Pinpoint the cell where the given text exists, returning its (X, Y) midpoint coordinate. 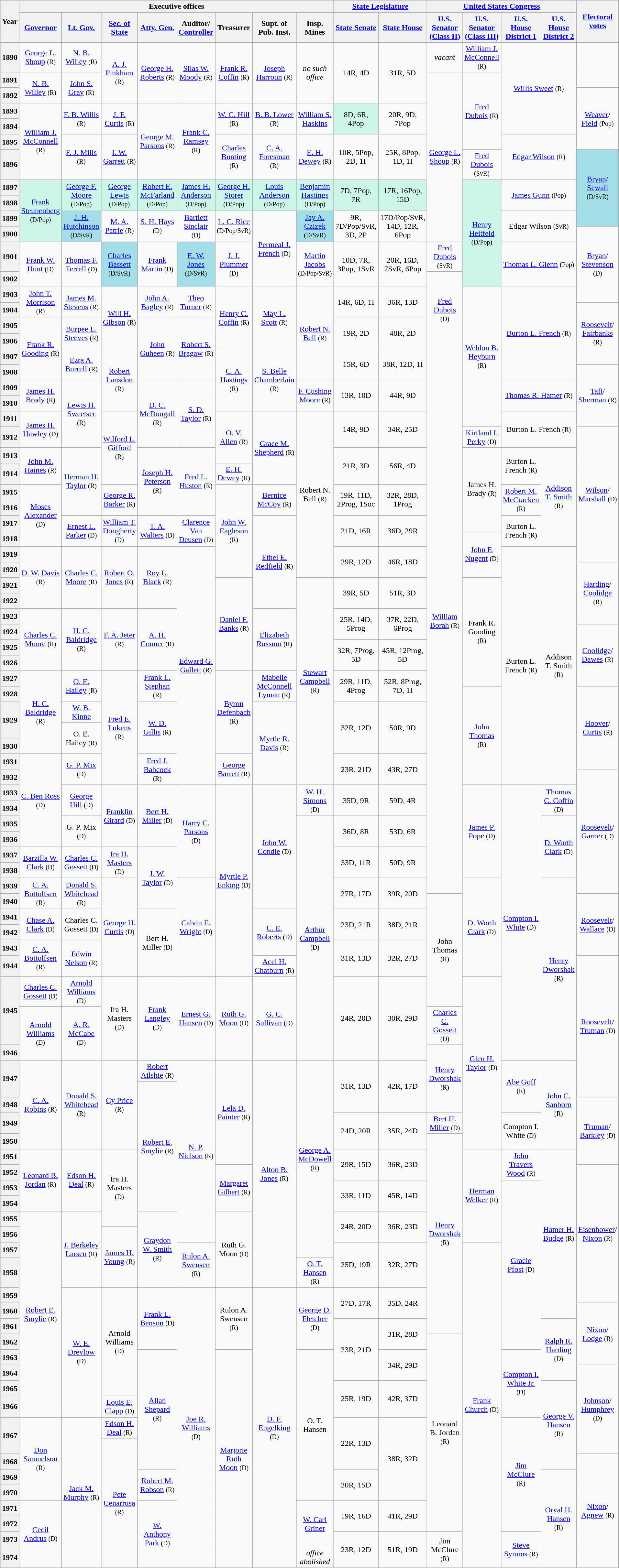
U.S. Senator(Class II) (445, 27)
45R, 12Prog, 5D (403, 655)
Martin Jacobs(D/Pop/SvR) (315, 264)
32R, 7Prog, 5D (356, 655)
O. V. Allen (R) (234, 437)
1937 (10, 855)
Alton B. Jones (R) (274, 1174)
50R, 9D (403, 728)
Charles Bunting (R) (234, 157)
1922 (10, 601)
Roy L. Black (R) (157, 577)
I. W. Garrett (R) (119, 157)
Myrtle P. Enking (D) (234, 880)
1917 (10, 523)
Moses Alexander (D) (41, 515)
Henry Heitfeld (D/Pop) (481, 233)
29R, 11D, 4Prog (356, 686)
17D/Pop/SvR, 14D, 12R, 6Pop (403, 226)
1942 (10, 932)
Edgar Wilson (R) (539, 157)
1894 (10, 126)
M. A. Patrie (R) (119, 226)
C. E. Roberts (D) (274, 932)
George Hill (D) (81, 800)
36R, 13D (403, 302)
Will H. Gibson (R) (119, 318)
Jay A. Czizek (D/SvR) (315, 226)
W. Carl Griner (315, 1524)
1974 (10, 1558)
1898 (10, 203)
27D, 17R (356, 1303)
no suchoffice (315, 73)
George R. Barker (R) (119, 500)
1966 (10, 1407)
L. C. Rice(D/Pop/SvR) (234, 226)
A. R. McCabe (D) (81, 1033)
Ernest L. Parker (D) (81, 531)
1956 (10, 1235)
Executive offices (177, 6)
J. Berkeley Larsen (R) (81, 1249)
Acel H. Chatburn (R) (274, 966)
1960 (10, 1311)
19R, 2D (356, 333)
Frank L. Stephan (R) (157, 686)
1945 (10, 1010)
Franklin Girard (D) (119, 816)
1938 (10, 870)
1970 (10, 1493)
38R, 12D, 1I (403, 365)
1952 (10, 1172)
1911 (10, 419)
31R, 28D (403, 1334)
J. W. Taylor (D) (157, 878)
D. C. McDougall (R) (157, 414)
1901 (10, 256)
John W. Eagleson (R) (234, 531)
Fred Dubois (R) (481, 111)
F. B. Willis (R) (81, 119)
Fred E. Lukens (R) (119, 728)
17R, 16Pop, 15D (403, 195)
21R, 3D (356, 466)
27R, 17D (356, 893)
Atty. Gen. (157, 27)
51R, 19D (403, 1550)
1903 (10, 295)
George H. Roberts (R) (157, 73)
A. J. Pinkham (R) (119, 73)
George M. Parsons (R) (157, 141)
O. T. Hansen (R) (315, 1273)
D. F. Engelking (D) (274, 1428)
Ernest G. Hansen (D) (196, 1018)
Eisenhower/Nixon (R) (597, 1234)
Robert Lansdon (R) (119, 380)
George A. McDowell (R) (315, 1159)
Kirtland I. Perky (D) (481, 437)
Arthur Campbell (D) (315, 938)
43R, 27D (403, 769)
William T. Dougherty (D) (119, 531)
S. H. Hays (D) (157, 226)
George V. Hansen (R) (559, 1425)
35D, 9R (356, 800)
W. D. Gillis (R) (157, 728)
21D, 16R (356, 531)
Henry C. Coffin (R) (234, 318)
1936 (10, 839)
1940 (10, 901)
John W. Condie (D) (274, 847)
Taft/Sherman (R) (597, 396)
1923 (10, 616)
Nixon/Lodge (R) (597, 1334)
50D, 9R (403, 862)
1902 (10, 279)
1947 (10, 1078)
John A. Bagley (R) (157, 302)
20R, 9D, 7Pop (403, 119)
J. F. Curtis (R) (119, 119)
Robert O. Jones (R) (119, 577)
Edgar Wilson (SvR) (539, 226)
U.S. HouseDistrict 2 (559, 27)
Wilford L. Gifford (R) (119, 448)
Fred J. Babcock (R) (157, 769)
S. Belle Chamberlain (R) (274, 380)
Johnson/Humphrey (D) (597, 1410)
41R, 29D (403, 1516)
Charles Bassett (D/SvR) (119, 264)
S. D. Taylor (R) (196, 414)
John F. Nugent (D) (481, 554)
Joseph Harroun (R) (274, 73)
Frank Martin (D) (157, 264)
Ralph R. Harding (D) (559, 1350)
23D, 21R (356, 924)
1909 (10, 388)
C. A. Robins (R) (41, 1105)
Harry C. Parsons (D) (196, 831)
George F. Moore (D/Pop) (81, 195)
Herman H. Taylor (R) (81, 481)
Elizabeth Russum (R) (274, 639)
Frank L. Benson (D) (157, 1319)
D. W. Davis (R) (41, 577)
Margaret Gilbert (R) (234, 1188)
John M. Haines (R) (41, 466)
W. E. Drevlow (D) (81, 1353)
1914 (10, 474)
J. H. Hutchinson (D/SvR) (81, 226)
Benjamin Hastings (D/Pop) (315, 195)
A. H. Conner (R) (157, 639)
1929 (10, 720)
46R, 18D (403, 562)
19R, 16D (356, 1516)
48R, 2D (403, 333)
10R, 5Pop, 2D, 1I (356, 157)
E. W. Jones (D/SvR) (196, 264)
Roosevelt/Fairbanks (R) (597, 333)
35R, 24D (403, 1131)
1950 (10, 1141)
39R, 20D (403, 893)
1904 (10, 310)
Frank Steunenberg (D/Pop) (41, 211)
1906 (10, 341)
John C. Sanborn (R) (559, 1105)
B. B. Lower (R) (274, 119)
30R, 29D (403, 1018)
C. Ben Ross (D) (41, 800)
Thomas F. Terrell (D) (81, 264)
U.S. HouseDistrict 1 (521, 27)
52R, 8Prog, 7D, 1I (403, 686)
33R, 11D (356, 1196)
42R, 17D (403, 1086)
13R, 10D (356, 396)
Roosevelt/Wallace (D) (597, 924)
1928 (10, 694)
F. Cushing Moore (R) (315, 396)
George D. Fletcher (D) (315, 1319)
Robert E. McFarland (D/Pop) (157, 195)
1912 (10, 437)
W. Anthony Park (D) (157, 1534)
1932 (10, 777)
Insp. Mines (315, 27)
34R, 29D (403, 1365)
George H. Storer (D/Pop) (234, 195)
1893 (10, 111)
Bernice McCoy (R) (274, 500)
Gracie Pfost (D) (521, 1265)
Thomas C. Coffin (D) (559, 800)
1972 (10, 1524)
1908 (10, 372)
Frank W. Hunt (D) (41, 264)
Roosevelt/Garner (D) (597, 831)
Robert Ailshie (R) (157, 1071)
37R, 22D, 6Prog (403, 624)
Weldon B. Heyburn (R) (481, 357)
Glen H. Taylor (D) (481, 1063)
Calvin E. Wright (D) (196, 927)
1959 (10, 1295)
1968 (10, 1462)
1913 (10, 455)
1927 (10, 678)
1919 (10, 554)
1944 (10, 966)
Coolidge/Dawes (R) (597, 655)
W. C. Hill (R) (234, 119)
Robert S. Bragaw (R) (196, 349)
Edward G. Gallett (R) (196, 666)
1931 (10, 761)
Thomas L. Glenn (Pop) (539, 264)
1962 (10, 1342)
Bryan/Sewall (D/SvR) (597, 188)
Frank C. Ramsey (R) (196, 141)
Hamer H. Budge (R) (559, 1234)
William S. Haskins (315, 119)
1892 (10, 95)
35D, 24R (403, 1303)
15R, 6D (356, 365)
1969 (10, 1477)
1900 (10, 234)
51R, 3D (403, 593)
William Borah (R) (445, 621)
Byron Defenbach (R) (234, 712)
1921 (10, 585)
O. T. Hansen (315, 1425)
25R, 14D, 5Prog (356, 624)
James M. Stevens (R) (81, 302)
1946 (10, 1052)
36D, 29R (403, 531)
George H. Curtis (D) (119, 927)
24D, 20R (356, 1131)
Frank R. Coffin (R) (234, 73)
Lela D. Painter (R) (234, 1112)
Cecil Andrus (D) (41, 1534)
officeabolished (315, 1558)
John S. Gray (R) (81, 88)
1971 (10, 1508)
1935 (10, 823)
G. C. Sullivan (D) (274, 1018)
Joe R. Williams (D) (196, 1428)
George Barrett (R) (234, 769)
Joseph H. Peterson (R) (157, 481)
Thomas R. Hamer (R) (539, 396)
1951 (10, 1157)
1924 (10, 632)
Graydon W. Smith (R) (157, 1249)
Truman/Barkley (D) (597, 1131)
James H. Young (R) (119, 1257)
Mabelle McConnell Lyman (R) (274, 686)
1964 (10, 1373)
34R, 25D (403, 430)
Jack M. Murphy (R) (81, 1493)
14R, 4D (356, 73)
1954 (10, 1203)
1943 (10, 948)
1957 (10, 1250)
33D, 11R (356, 862)
Fred Dubois (D) (445, 310)
Ethel E. Redfield (R) (274, 562)
56R, 4D (403, 466)
Burpee L. Steeves (R) (81, 333)
Supt. of Pub. Inst. (274, 27)
May L. Scott (R) (274, 318)
State Legislature (381, 6)
Myrtle R. Davis (R) (274, 743)
1920 (10, 570)
1918 (10, 539)
20R, 15D (356, 1485)
Theo Turner (R) (196, 302)
Steve Symms (R) (521, 1550)
25R, 8Pop, 1D, 1I (403, 157)
1948 (10, 1105)
Clarence Van Deusen (D) (196, 531)
Treasurer (234, 27)
1905 (10, 326)
Ezra A. Burrell (R) (81, 365)
F. A. Jeter (R) (119, 639)
1958 (10, 1273)
James Gunn (Pop) (539, 195)
Silas W. Moody (R) (196, 73)
22R, 13D (356, 1443)
Governor (41, 27)
Louis E. Clapp (D) (119, 1407)
J. J. Plummer (D) (234, 264)
Bryan/Stevenson (D) (597, 264)
Willis Sweet (R) (539, 88)
1895 (10, 142)
Pete Cenarrusa (R) (119, 1503)
N. P. Nielson (R) (196, 1151)
42R, 37D (403, 1399)
1897 (10, 187)
Marjorie Ruth Moon (D) (234, 1459)
1925 (10, 647)
1933 (10, 792)
Year (10, 21)
1915 (10, 492)
Allan Shepard (R) (157, 1410)
Edwin Nelson (R) (81, 958)
Fred L. Huston (R) (196, 481)
14R, 6D, 1I (356, 302)
Louis Anderson (D/Pop) (274, 195)
1916 (10, 507)
1930 (10, 746)
United States Congress (502, 6)
U.S. Senator(Class III) (481, 27)
W. H. Simons (D) (315, 800)
1941 (10, 917)
1967 (10, 1435)
8D, 6R, 4Pop (356, 119)
Roosevelt/Truman (D) (597, 1026)
George Lewis (D/Pop) (119, 195)
Compton I. White Jr. (D) (521, 1384)
Chase A. Clark (D) (41, 924)
Cy Price (R) (119, 1105)
1934 (10, 808)
14R, 9D (356, 430)
9R, 7D/Pop/SvR, 3D, 2P (356, 226)
James P. Pope (D) (481, 831)
59D, 4R (403, 800)
Barzilla W. Clark (D) (41, 862)
F. J. Mills (R) (81, 157)
Herman Welker (R) (481, 1196)
Frank Church (D) (481, 1405)
1890 (10, 57)
Bartlett Sinclair (D) (196, 226)
32R, 12D (356, 728)
19R, 11D, 2Prog, 1Soc (356, 500)
Abe Goff (R) (521, 1086)
Lt. Gov. (81, 27)
1963 (10, 1357)
25R, 19D (356, 1399)
Auditor/Controller (196, 27)
State House (403, 27)
John T. Morrison (R) (41, 302)
C. A. Foresman (R) (274, 157)
T. A. Walters (D) (157, 531)
C. A. Hastings (R) (234, 380)
32R, 28D, 1Prog (403, 500)
25D, 19R (356, 1265)
James H. Anderson (D/Pop) (196, 195)
1896 (10, 165)
10D, 7R, 3Pop, 1SvR (356, 264)
44R, 9D (403, 396)
38D, 21R (403, 924)
1973 (10, 1539)
Nixon/Agnew (R) (597, 1511)
Robert M. Robson (R) (157, 1485)
1926 (10, 663)
1953 (10, 1188)
1907 (10, 357)
Harding/Coolidge (R) (597, 593)
John Travers Wood (R) (521, 1165)
Orval H. Hansen (R) (559, 1519)
Wilson/Marshall (D) (597, 494)
Permeal J. French (D) (274, 249)
Daniel F. Banks (R) (234, 624)
Frank Langley (D) (157, 1018)
45R, 14D (403, 1196)
Weaver/Field (Pop) (597, 119)
James H. Hawley (D) (41, 430)
1961 (10, 1326)
23R, 12D (356, 1550)
John Guheen (R) (157, 349)
1955 (10, 1219)
29R, 15D (356, 1165)
vacant (445, 57)
31R, 5D (403, 73)
Hoover/Curtis (R) (597, 728)
Stewart Campbell (R) (315, 681)
Lewis H. Sweetser (R) (81, 414)
Robert M. McCracken (R) (521, 500)
29R, 12D (356, 562)
1891 (10, 80)
W. B. Kinne (81, 712)
1899 (10, 218)
7D, 7Pop, 7R (356, 195)
Electoral votes (597, 21)
53D, 6R (403, 831)
20R, 16D, 7SvR, 6Pop (403, 264)
Sec. of State (119, 27)
1949 (10, 1123)
38R, 32D (403, 1459)
39R, 5D (356, 593)
1910 (10, 403)
36D, 8R (356, 831)
1965 (10, 1388)
1939 (10, 886)
Don Samuelson (R) (41, 1459)
State Senate (356, 27)
Grace M. Shepherd (R) (274, 448)
